Provide the [X, Y] coordinate of the cell's center where the given text is located.  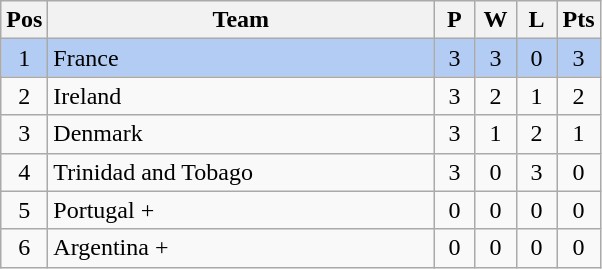
France [241, 58]
Trinidad and Tobago [241, 172]
W [496, 20]
P [454, 20]
Team [241, 20]
Pts [578, 20]
Pos [24, 20]
Argentina + [241, 248]
5 [24, 210]
L [536, 20]
Ireland [241, 96]
6 [24, 248]
4 [24, 172]
Portugal + [241, 210]
Denmark [241, 134]
